Find where the given text appears and provide that cell's center as (X, Y) coordinate. 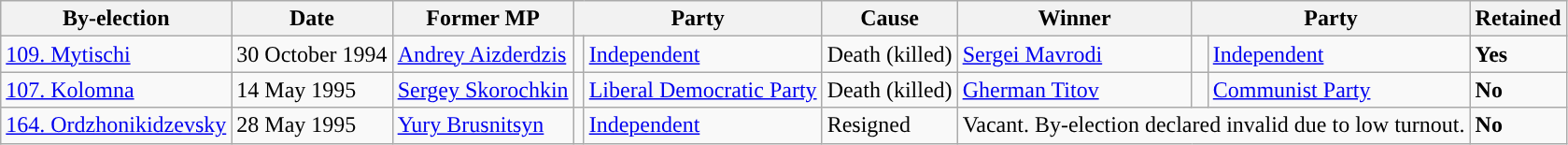
Gherman Titov (1074, 90)
Vacant. By-election declared invalid due to low turnout. (1214, 125)
Winner (1074, 19)
Yury Brusnitsyn (483, 125)
Andrey Aizderdzis (483, 54)
30 October 1994 (312, 54)
Liberal Democratic Party (702, 90)
Yes (1519, 54)
Former MP (483, 19)
Sergei Mavrodi (1074, 54)
Date (312, 19)
By-election (116, 19)
107. Kolomna (116, 90)
Sergey Skorochkin (483, 90)
28 May 1995 (312, 125)
14 May 1995 (312, 90)
109. Mytischi (116, 54)
Communist Party (1339, 90)
Resigned (889, 125)
164. Ordzhonikidzevsky (116, 125)
Cause (889, 19)
Retained (1519, 19)
